Provide the [x, y] coordinate of the cell's center where the given text is located.  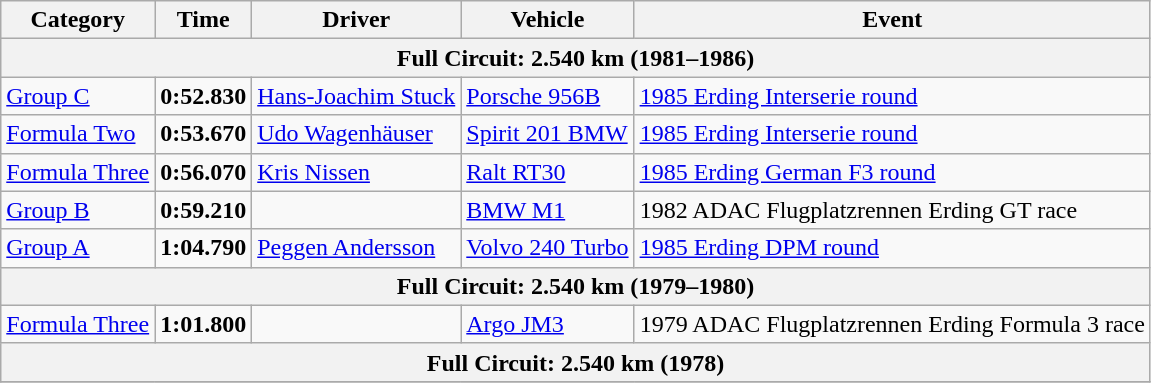
Hans-Joachim Stuck [356, 96]
1979 ADAC Flugplatzrennen Erding Formula 3 race [892, 324]
Group C [78, 96]
Peggen Andersson [356, 248]
Kris Nissen [356, 172]
Event [892, 20]
Volvo 240 Turbo [548, 248]
Category [78, 20]
0:52.830 [204, 96]
Driver [356, 20]
Full Circuit: 2.540 km (1981–1986) [576, 58]
Argo JM3 [548, 324]
Vehicle [548, 20]
Udo Wagenhäuser [356, 134]
Spirit 201 BMW [548, 134]
Full Circuit: 2.540 km (1978) [576, 362]
Ralt RT30 [548, 172]
0:53.670 [204, 134]
Full Circuit: 2.540 km (1979–1980) [576, 286]
1985 Erding DPM round [892, 248]
Group B [78, 210]
Formula Two [78, 134]
1:01.800 [204, 324]
1985 Erding German F3 round [892, 172]
0:59.210 [204, 210]
BMW M1 [548, 210]
1:04.790 [204, 248]
Group A [78, 248]
0:56.070 [204, 172]
Porsche 956B [548, 96]
1982 ADAC Flugplatzrennen Erding GT race [892, 210]
Time [204, 20]
